From the cell containing the given text, extract its center point as (X, Y) coordinate. 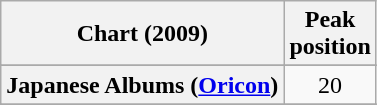
Japanese Albums (Oricon) (142, 85)
Peakposition (330, 34)
Chart (2009) (142, 34)
20 (330, 85)
